From the cell containing the given text, extract its center point as [X, Y] coordinate. 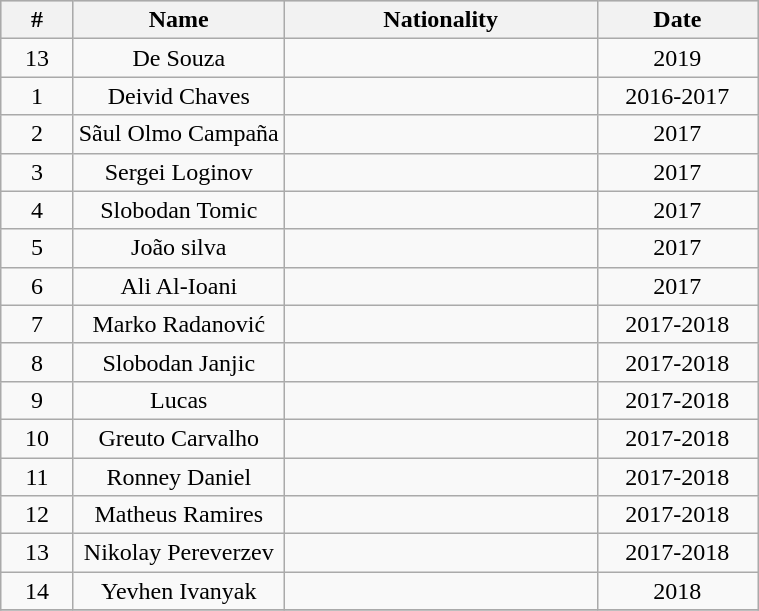
Sergei Loginov [178, 172]
14 [37, 591]
2019 [678, 58]
Ali Al-Ioani [178, 286]
De Souza [178, 58]
Name [178, 20]
Sãul Olmo Campaña [178, 134]
5 [37, 248]
Greuto Carvalho [178, 438]
Slobodan Janjic [178, 362]
3 [37, 172]
8 [37, 362]
6 [37, 286]
Nationality [440, 20]
2 [37, 134]
2016-2017 [678, 96]
Matheus Ramires [178, 515]
João silva [178, 248]
10 [37, 438]
Date [678, 20]
Lucas [178, 400]
Slobodan Tomic [178, 210]
Marko Radanović [178, 324]
7 [37, 324]
11 [37, 477]
9 [37, 400]
Ronney Daniel [178, 477]
12 [37, 515]
# [37, 20]
Deivid Chaves [178, 96]
Yevhen Ivanyak [178, 591]
4 [37, 210]
1 [37, 96]
2018 [678, 591]
Nikolay Pereverzev [178, 553]
